Identify which cell holds the provided text, then report its (x, y) central coordinate. 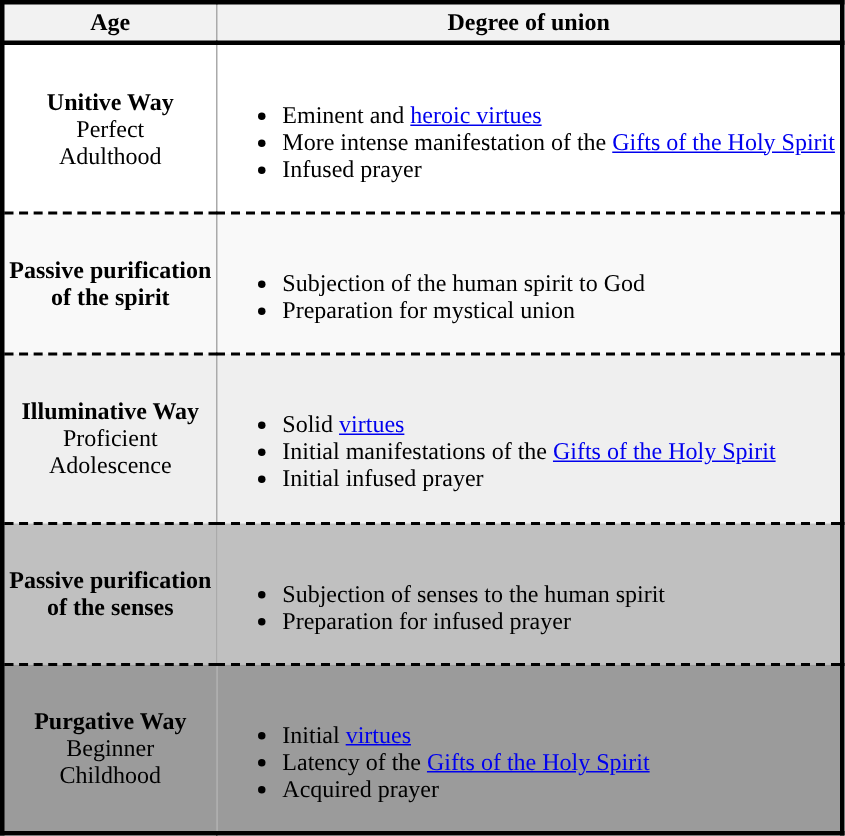
Initial virtuesLatency of the Gifts of the Holy SpiritAcquired prayer (530, 748)
Age (110, 22)
Illuminative WayProficientAdolescence (110, 438)
Subjection of senses to the human spiritPreparation for infused prayer (530, 594)
Passive purificationof the spirit (110, 284)
Passive purificationof the senses (110, 594)
Subjection of the human spirit to GodPreparation for mystical union (530, 284)
Eminent and heroic virtuesMore intense manifestation of the Gifts of the Holy SpiritInfused prayer (530, 128)
Purgative WayBeginnerChildhood (110, 748)
Solid virtuesInitial manifestations of the Gifts of the Holy SpiritInitial infused prayer (530, 438)
Unitive WayPerfectAdulthood (110, 128)
Degree of union (530, 22)
